Find where the given text appears and provide that cell's center as [x, y] coordinate. 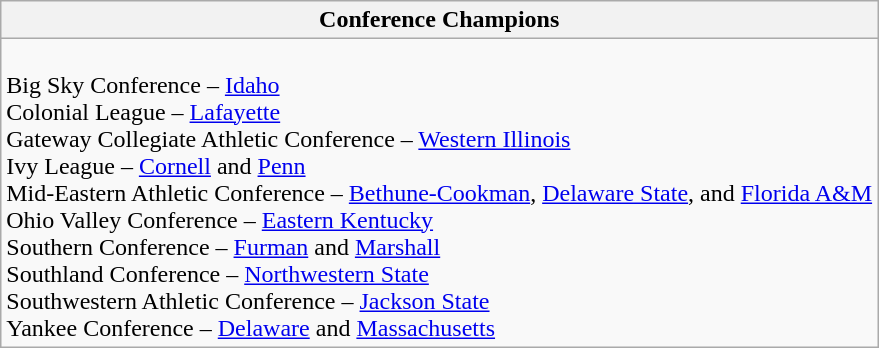
Conference Champions [440, 20]
